Output the [x, y] coordinate of the center of the cell containing the given text.  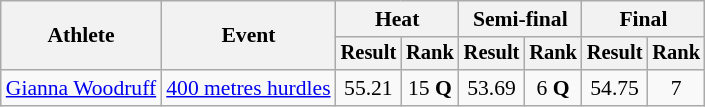
Final [644, 19]
54.75 [615, 88]
Heat [398, 19]
Gianna Woodruff [81, 88]
Semi-final [520, 19]
400 metres hurdles [248, 88]
Event [248, 36]
15 Q [430, 88]
6 Q [553, 88]
53.69 [492, 88]
7 [676, 88]
55.21 [369, 88]
Athlete [81, 36]
